From the cell containing the given text, extract its center point as [x, y] coordinate. 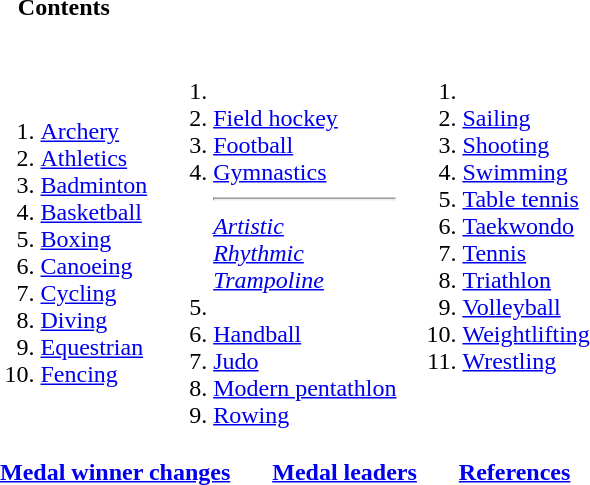
Field hockeyFootballGymnasticsArtisticRhythmicTrampolineHandballJudoModern pentathlonRowing [275, 240]
